From the cell containing the given text, extract its center point as [X, Y] coordinate. 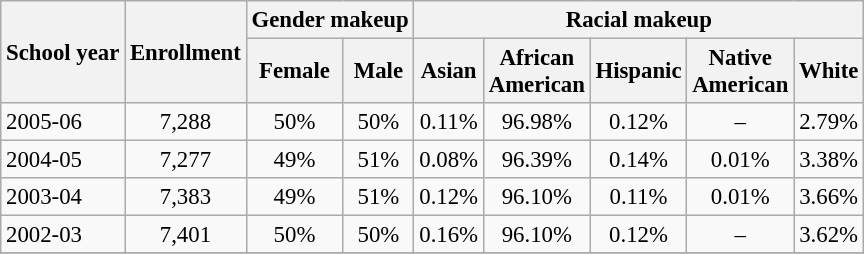
0.08% [448, 160]
7,288 [186, 122]
African American [536, 72]
0.14% [638, 160]
2003-04 [63, 197]
Native American [740, 72]
2005-06 [63, 122]
Gender makeup [330, 20]
White [829, 72]
0.16% [448, 235]
3.66% [829, 197]
7,401 [186, 235]
Enrollment [186, 52]
2004-05 [63, 160]
Female [294, 72]
Racial makeup [639, 20]
2.79% [829, 122]
School year [63, 52]
7,277 [186, 160]
3.38% [829, 160]
7,383 [186, 197]
2002-03 [63, 235]
96.98% [536, 122]
Male [378, 72]
Hispanic [638, 72]
3.62% [829, 235]
Asian [448, 72]
96.39% [536, 160]
